From the cell containing the given text, extract its center point as [X, Y] coordinate. 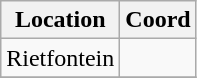
Location [60, 20]
Rietfontein [60, 58]
Coord [158, 20]
